Return the [x, y] coordinate for the center point of the cell that contains the specified text.  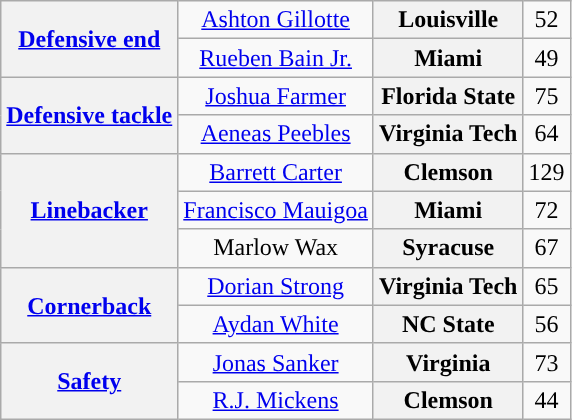
44 [546, 400]
Dorian Strong [276, 286]
Defensive tackle [90, 115]
Cornerback [90, 305]
R.J. Mickens [276, 400]
Syracuse [448, 248]
Barrett Carter [276, 172]
129 [546, 172]
Safety [90, 381]
Aeneas Peebles [276, 134]
Ashton Gillotte [276, 20]
67 [546, 248]
72 [546, 210]
Francisco Mauigoa [276, 210]
Linebacker [90, 210]
Louisville [448, 20]
Florida State [448, 96]
75 [546, 96]
Aydan White [276, 324]
NC State [448, 324]
Marlow Wax [276, 248]
64 [546, 134]
65 [546, 286]
Rueben Bain Jr. [276, 58]
49 [546, 58]
52 [546, 20]
Defensive end [90, 39]
73 [546, 362]
Virginia [448, 362]
Jonas Sanker [276, 362]
Joshua Farmer [276, 96]
56 [546, 324]
